Identify which cell holds the provided text, then report its [x, y] central coordinate. 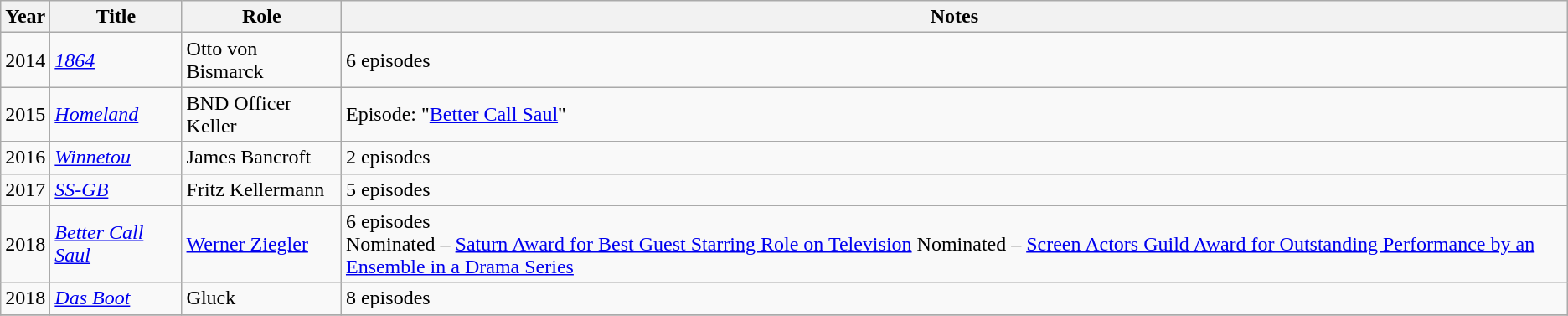
2017 [25, 189]
Year [25, 17]
Otto von Bismarck [261, 60]
BND Officer Keller [261, 114]
Winnetou [116, 158]
Title [116, 17]
Das Boot [116, 298]
Gluck [261, 298]
Homeland [116, 114]
SS-GB [116, 189]
6 episodes [954, 60]
Werner Ziegler [261, 244]
5 episodes [954, 189]
Episode: "Better Call Saul" [954, 114]
2016 [25, 158]
Notes [954, 17]
8 episodes [954, 298]
2014 [25, 60]
Better Call Saul [116, 244]
Role [261, 17]
2 episodes [954, 158]
James Bancroft [261, 158]
1864 [116, 60]
Fritz Kellermann [261, 189]
2015 [25, 114]
